For the text-containing cell, return its midpoint in (x, y) coordinate format. 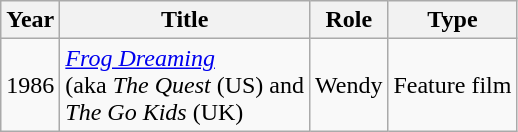
Type (452, 20)
1986 (30, 85)
Frog Dreaming (aka The Quest (US) and The Go Kids (UK) (185, 85)
Role (348, 20)
Feature film (452, 85)
Title (185, 20)
Wendy (348, 85)
Year (30, 20)
